Scan for the cell matching the given text and deliver its [X, Y] coordinate at center. 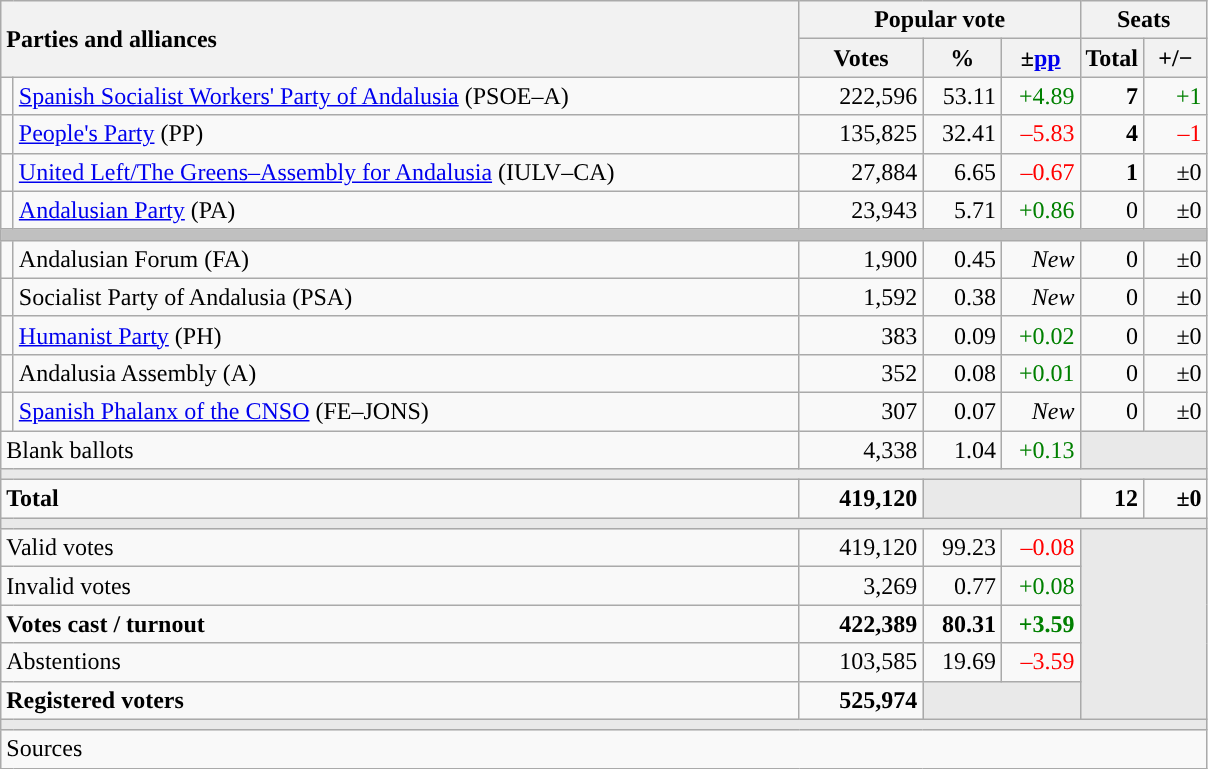
32.41 [962, 134]
Valid votes [400, 548]
422,389 [861, 624]
People's Party (PP) [406, 134]
Popular vote [940, 20]
Spanish Socialist Workers' Party of Andalusia (PSOE–A) [406, 96]
99.23 [962, 548]
135,825 [861, 134]
3,269 [861, 586]
+1 [1176, 96]
1,900 [861, 259]
0.77 [962, 586]
Votes [861, 58]
0.09 [962, 335]
–0.08 [1040, 548]
103,585 [861, 662]
–3.59 [1040, 662]
+0.86 [1040, 210]
4 [1112, 134]
+4.89 [1040, 96]
Socialist Party of Andalusia (PSA) [406, 297]
Registered voters [400, 700]
27,884 [861, 172]
Sources [604, 749]
222,596 [861, 96]
Votes cast / turnout [400, 624]
United Left/The Greens–Assembly for Andalusia (IULV–CA) [406, 172]
Andalusian Forum (FA) [406, 259]
Invalid votes [400, 586]
23,943 [861, 210]
+0.02 [1040, 335]
Blank ballots [400, 449]
7 [1112, 96]
6.65 [962, 172]
–1 [1176, 134]
% [962, 58]
0.45 [962, 259]
5.71 [962, 210]
0.38 [962, 297]
307 [861, 411]
12 [1112, 499]
Andalusian Party (PA) [406, 210]
1,592 [861, 297]
1.04 [962, 449]
+0.08 [1040, 586]
1 [1112, 172]
383 [861, 335]
Andalusia Assembly (A) [406, 373]
+/− [1176, 58]
53.11 [962, 96]
525,974 [861, 700]
Parties and alliances [400, 39]
+0.13 [1040, 449]
±pp [1040, 58]
80.31 [962, 624]
–0.67 [1040, 172]
+0.01 [1040, 373]
Spanish Phalanx of the CNSO (FE–JONS) [406, 411]
+3.59 [1040, 624]
0.08 [962, 373]
Abstentions [400, 662]
–5.83 [1040, 134]
4,338 [861, 449]
Humanist Party (PH) [406, 335]
0.07 [962, 411]
Seats [1144, 20]
352 [861, 373]
19.69 [962, 662]
